Determine the (x, y) coordinate at the center of the cell enclosing the given text.  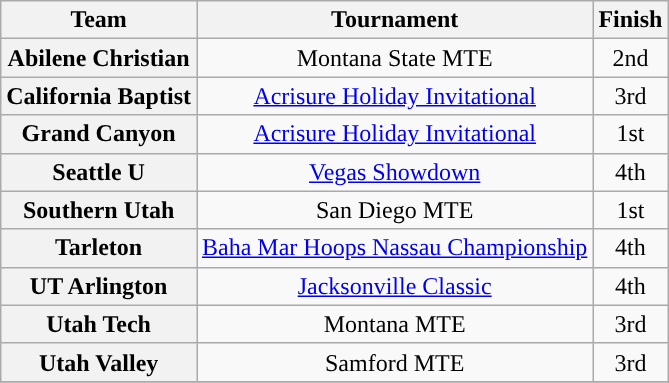
Utah Tech (99, 324)
Montana MTE (394, 324)
San Diego MTE (394, 210)
Tarleton (99, 248)
Jacksonville Classic (394, 286)
Baha Mar Hoops Nassau Championship (394, 248)
Grand Canyon (99, 134)
Seattle U (99, 172)
Vegas Showdown (394, 172)
Team (99, 20)
California Baptist (99, 96)
Tournament (394, 20)
Finish (630, 20)
UT Arlington (99, 286)
Samford MTE (394, 362)
Montana State MTE (394, 58)
Abilene Christian (99, 58)
Utah Valley (99, 362)
Southern Utah (99, 210)
2nd (630, 58)
